Extract the (X, Y) coordinate from the center of the cell holding the provided text.  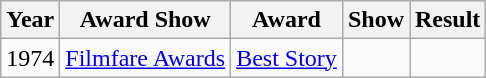
Year (30, 20)
Best Story (287, 58)
Result (448, 20)
Show (376, 20)
Award Show (146, 20)
Filmfare Awards (146, 58)
1974 (30, 58)
Award (287, 20)
